Provide the (X, Y) coordinate of the cell's center where the given text is located.  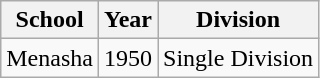
Division (238, 20)
Year (128, 20)
School (50, 20)
Single Division (238, 58)
1950 (128, 58)
Menasha (50, 58)
